Scan for the cell matching the given text and deliver its (x, y) coordinate at center. 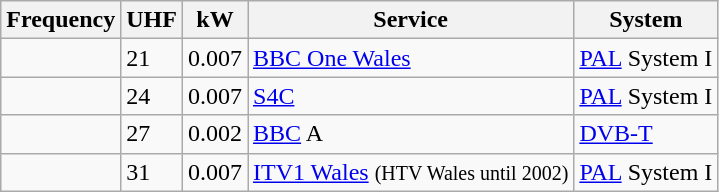
Service (411, 20)
31 (152, 172)
DVB-T (646, 134)
System (646, 20)
UHF (152, 20)
24 (152, 96)
Frequency (61, 20)
BBC One Wales (411, 58)
BBC A (411, 134)
kW (214, 20)
21 (152, 58)
27 (152, 134)
ITV1 Wales (HTV Wales until 2002) (411, 172)
0.002 (214, 134)
S4C (411, 96)
